For the text-containing cell, return its midpoint in (X, Y) coordinate format. 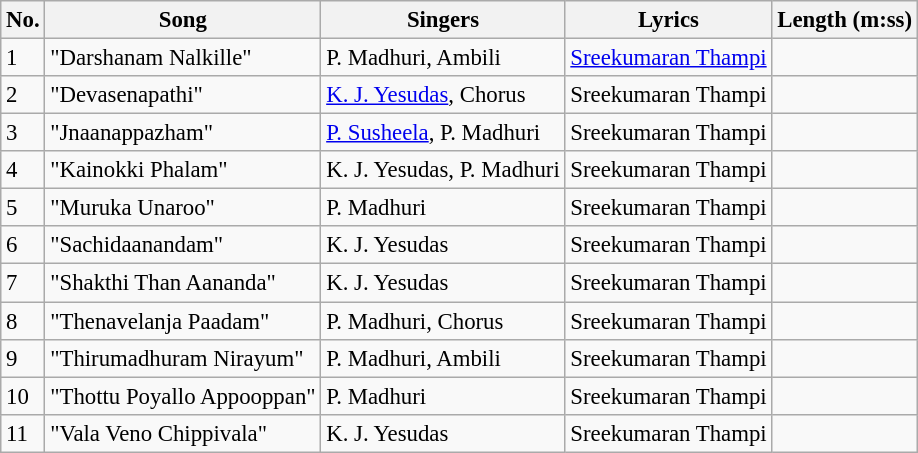
"Vala Veno Chippivala" (183, 433)
8 (23, 321)
Song (183, 20)
10 (23, 396)
P. Madhuri, Chorus (443, 321)
Singers (443, 20)
"Thirumadhuram Nirayum" (183, 358)
4 (23, 170)
"Thottu Poyallo Appooppan" (183, 396)
No. (23, 20)
"Kainokki Phalam" (183, 170)
K. J. Yesudas, Chorus (443, 95)
"Shakthi Than Aananda" (183, 283)
3 (23, 133)
Length (m:ss) (844, 20)
9 (23, 358)
2 (23, 95)
"Sachidaanandam" (183, 245)
Lyrics (668, 20)
"Devasenapathi" (183, 95)
6 (23, 245)
"Thenavelanja Paadam" (183, 321)
"Muruka Unaroo" (183, 208)
K. J. Yesudas, P. Madhuri (443, 170)
"Darshanam Nalkille" (183, 58)
11 (23, 433)
5 (23, 208)
7 (23, 283)
"Jnaanappazham" (183, 133)
1 (23, 58)
P. Susheela, P. Madhuri (443, 133)
